Locate the cell with the specified text and output its (x, y) center coordinate. 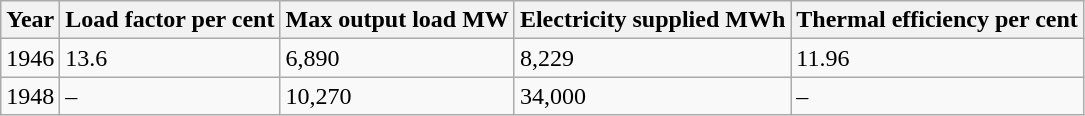
1946 (30, 58)
Load factor per cent (170, 20)
8,229 (652, 58)
Max output load MW (397, 20)
10,270 (397, 96)
11.96 (938, 58)
1948 (30, 96)
Thermal efficiency per cent (938, 20)
Electricity supplied MWh (652, 20)
6,890 (397, 58)
Year (30, 20)
34,000 (652, 96)
13.6 (170, 58)
